Detect which cell encompasses the target text, then output its [X, Y] center coordinate. 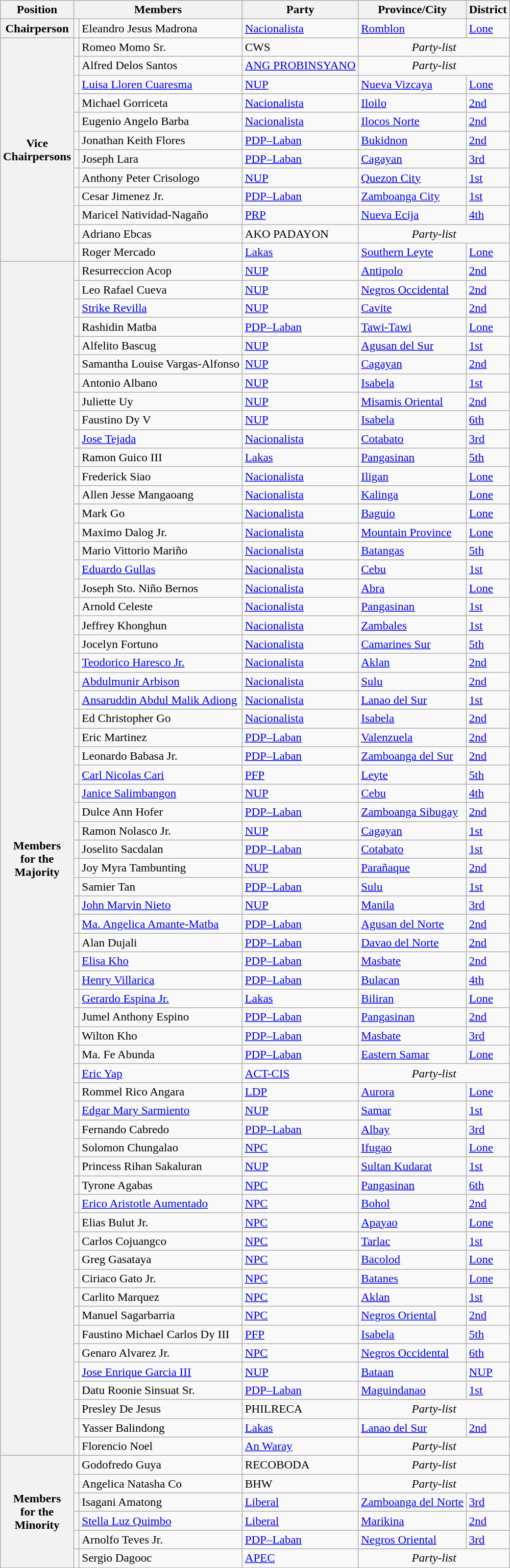
Abra [412, 588]
Nueva Ecija [412, 215]
Albay [412, 1129]
Jocelyn Fortuno [161, 644]
Carl Nicolas Cari [161, 774]
Edgar Mary Sarmiento [161, 1110]
An Waray [300, 1446]
Parañaque [412, 868]
Valenzuela [412, 737]
Aurora [412, 1092]
Wilton Kho [161, 1036]
Agusan del Sur [412, 346]
Solomon Chungalao [161, 1148]
Janice Salimbangon [161, 793]
Leonardo Babasa Jr. [161, 756]
Alfelito Bascug [161, 346]
Teodorico Haresco Jr. [161, 663]
Eduardo Gullas [161, 570]
Eric Martinez [161, 737]
Luisa Lloren Cuaresma [161, 84]
Antonio Albano [161, 383]
Mountain Province [412, 532]
Resurreccion Acop [161, 271]
Misamis Oriental [412, 401]
Eugenio Angelo Barba [161, 122]
Ramon Nolasco Jr. [161, 831]
Rashidin Matba [161, 327]
Carlos Cojuangco [161, 1241]
John Marvin Nieto [161, 905]
Jumel Anthony Espino [161, 1017]
Joseph Lara [161, 159]
ViceChairpersons [37, 150]
Nueva Vizcaya [412, 84]
Rommel Rico Angara [161, 1092]
Mario Vittorio Mariño [161, 551]
Michael Gorriceta [161, 103]
Chairperson [37, 28]
Bukidnon [412, 140]
Jose Enrique Garcia III [161, 1371]
Ed Christopher Go [161, 719]
Strike Revilla [161, 308]
Zamboanga del Norte [412, 1502]
Zamboanga del Sur [412, 756]
Samier Tan [161, 887]
Fernando Cabredo [161, 1129]
Tawi-Tawi [412, 327]
LDP [300, 1092]
Princess Rihan Sakaluran [161, 1167]
Elisa Kho [161, 961]
Eleandro Jesus Madrona [161, 28]
APEC [300, 1558]
Arnold Celeste [161, 607]
Roger Mercado [161, 252]
Samantha Louise Vargas-Alfonso [161, 364]
Faustino Dy V [161, 420]
Manila [412, 905]
Davao del Norte [412, 943]
Ifugao [412, 1148]
Arnolfo Teves Jr. [161, 1540]
Southern Leyte [412, 252]
Cesar Jimenez Jr. [161, 196]
PHILRECA [300, 1409]
Ma. Fe Abunda [161, 1054]
Members [158, 10]
BHW [300, 1484]
Camarines Sur [412, 644]
Bohol [412, 1204]
Allen Jesse Mangaoang [161, 495]
Ma. Angelica Amante-Matba [161, 924]
Greg Gasataya [161, 1260]
Baguio [412, 513]
Alfred Delos Santos [161, 66]
Maricel Natividad-Nagaño [161, 215]
Tyrone Agabas [161, 1185]
Joy Myra Tambunting [161, 868]
CWS [300, 47]
Eastern Samar [412, 1054]
Leyte [412, 774]
Jeffrey Khonghun [161, 625]
Agusan del Norte [412, 924]
Sultan Kudarat [412, 1167]
Henry Villarica [161, 980]
Datu Roonie Sinsuat Sr. [161, 1390]
Kalinga [412, 495]
ANG PROBINSYANO [300, 66]
Ilocos Norte [412, 122]
ACT-CIS [300, 1073]
Anthony Peter Crisologo [161, 177]
Zamboanga City [412, 196]
Party [300, 10]
Quezon City [412, 177]
Dulce Ann Hofer [161, 812]
Abdulmunir Arbison [161, 681]
Ansaruddin Abdul Malik Adiong [161, 700]
AKO PADAYON [300, 234]
Iligan [412, 476]
Tarlac [412, 1241]
Ciriaco Gato Jr. [161, 1278]
Batanes [412, 1278]
Leo Rafael Cueva [161, 290]
Position [37, 10]
Bataan [412, 1371]
Bacolod [412, 1260]
Maximo Dalog Jr. [161, 532]
Zamboanga Sibugay [412, 812]
Jonathan Keith Flores [161, 140]
Sergio Dagooc [161, 1558]
Apayao [412, 1222]
Zambales [412, 625]
District [488, 10]
Genaro Alvarez Jr. [161, 1353]
Marikina [412, 1521]
Jose Tejada [161, 439]
Biliran [412, 998]
Antipolo [412, 271]
Isagani Amatong [161, 1502]
Angelica Natasha Co [161, 1484]
Gerardo Espina Jr. [161, 998]
Faustino Michael Carlos Dy III [161, 1334]
Adriano Ebcas [161, 234]
Iloilo [412, 103]
Membersfor theMajority [37, 859]
Mark Go [161, 513]
Godofredo Guya [161, 1465]
Joselito Sacdalan [161, 849]
Yasser Balindong [161, 1428]
Juliette Uy [161, 401]
RECOBODA [300, 1465]
Erico Aristotle Aumentado [161, 1204]
Romeo Momo Sr. [161, 47]
Maguindanao [412, 1390]
Romblon [412, 28]
Florencio Noel [161, 1446]
Province/City [412, 10]
Samar [412, 1110]
Alan Dujali [161, 943]
Bulacan [412, 980]
PRP [300, 215]
Presley De Jesus [161, 1409]
Manuel Sagarbarria [161, 1316]
Carlito Marquez [161, 1297]
Frederick Siao [161, 476]
Elias Bulut Jr. [161, 1222]
Batangas [412, 551]
Eric Yap [161, 1073]
Cavite [412, 308]
Joseph Sto. Niño Bernos [161, 588]
Membersfor theMinority [37, 1512]
Ramon Guico III [161, 457]
Stella Luz Quimbo [161, 1521]
